Return (X, Y) of the center of cell containing provided text 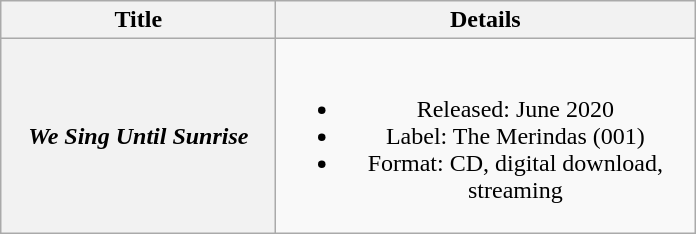
We Sing Until Sunrise (138, 136)
Details (486, 20)
Released: June 2020Label: The Merindas (001)Format: CD, digital download, streaming (486, 136)
Title (138, 20)
